For the text-containing cell, return its midpoint in [X, Y] coordinate format. 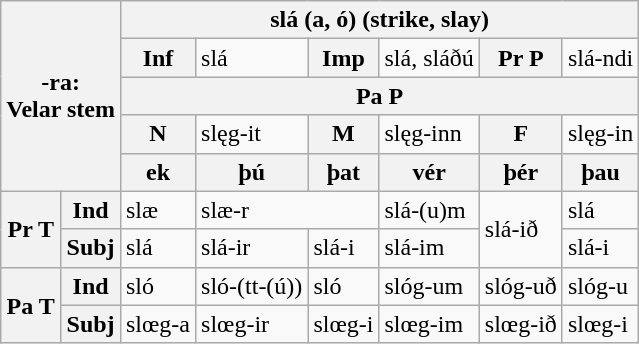
slœg-ir [252, 324]
slóg-u [600, 286]
M [344, 134]
slá-ið [520, 229]
slęg-it [252, 134]
slœg-a [158, 324]
Imp [344, 58]
slœg-im [429, 324]
slá, sláðú [429, 58]
slá (a, ó) (strike, slay) [379, 20]
-ra: Velar stem [61, 96]
Inf [158, 58]
slá-im [429, 248]
þú [252, 172]
N [158, 134]
slæ-r [288, 210]
sló-(tt-(ú)) [252, 286]
Pr P [520, 58]
þau [600, 172]
ek [158, 172]
Pr T [31, 229]
þat [344, 172]
slá-ndi [600, 58]
slęg-in [600, 134]
slęg-inn [429, 134]
F [520, 134]
slóg-um [429, 286]
slóg-uð [520, 286]
Pa T [31, 305]
þér [520, 172]
slæ [158, 210]
slá-(u)m [429, 210]
slœg-ið [520, 324]
vér [429, 172]
slá-ir [252, 248]
Pa P [379, 96]
